From the cell containing the given text, extract its center point as (X, Y) coordinate. 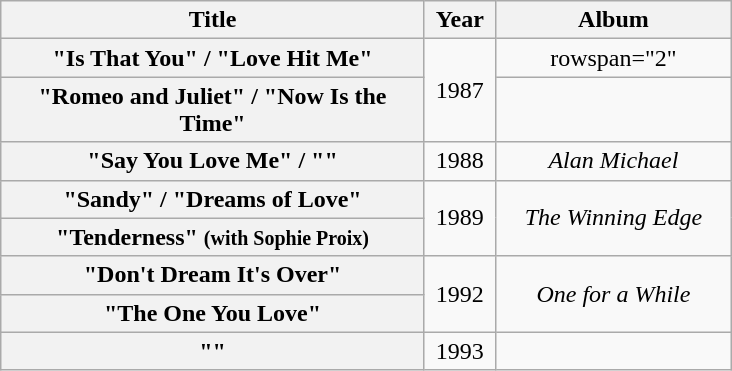
"Tenderness" (with Sophie Proix) (213, 237)
"Is That You" / "Love Hit Me" (213, 58)
"Romeo and Juliet" / "Now Is the Time" (213, 110)
The Winning Edge (613, 218)
"Don't Dream It's Over" (213, 275)
1988 (460, 161)
1987 (460, 90)
"" (213, 351)
1993 (460, 351)
Album (613, 20)
Title (213, 20)
"Say You Love Me" / "" (213, 161)
rowspan="2" (613, 58)
Year (460, 20)
"The One You Love" (213, 313)
"Sandy" / "Dreams of Love" (213, 199)
1992 (460, 294)
Alan Michael (613, 161)
1989 (460, 218)
One for a While (613, 294)
